Find where the given text appears and provide that cell's center as (x, y) coordinate. 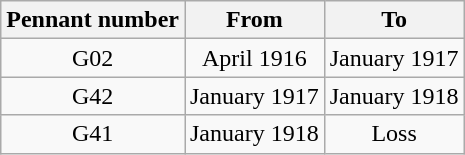
To (394, 20)
G42 (93, 96)
From (254, 20)
G41 (93, 134)
Loss (394, 134)
G02 (93, 58)
Pennant number (93, 20)
April 1916 (254, 58)
